Return [x, y] of the center of cell containing provided text 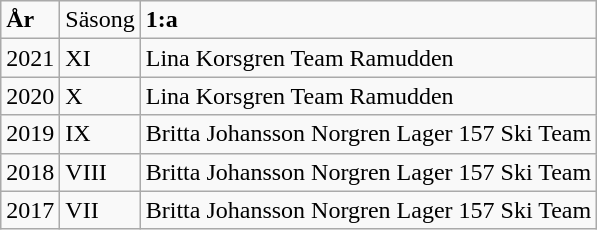
Säsong [100, 20]
XI [100, 58]
2018 [30, 172]
IX [100, 134]
2017 [30, 210]
2021 [30, 58]
1:a [368, 20]
2019 [30, 134]
VII [100, 210]
2020 [30, 96]
X [100, 96]
VIII [100, 172]
År [30, 20]
